Scan for the cell matching the given text and deliver its (x, y) coordinate at center. 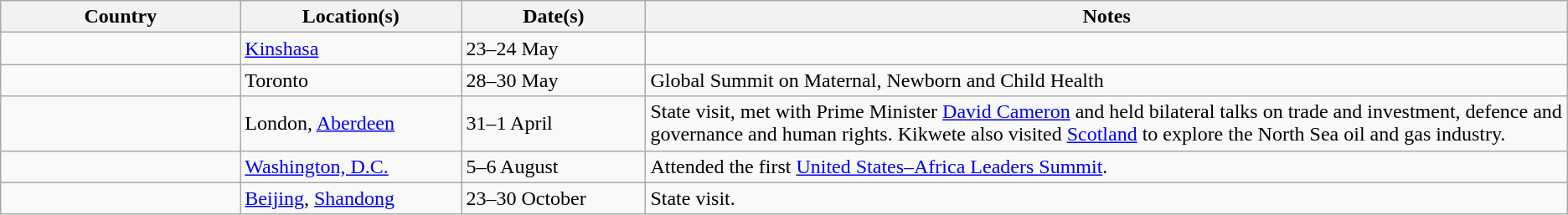
State visit. (1106, 198)
Kinshasa (351, 49)
Global Summit on Maternal, Newborn and Child Health (1106, 80)
31–1 April (554, 124)
Toronto (351, 80)
Washington, D.C. (351, 166)
Date(s) (554, 17)
5–6 August (554, 166)
23–30 October (554, 198)
Attended the first United States–Africa Leaders Summit. (1106, 166)
23–24 May (554, 49)
Location(s) (351, 17)
London, Aberdeen (351, 124)
Beijing, Shandong (351, 198)
Notes (1106, 17)
Country (121, 17)
28–30 May (554, 80)
